Provide the [x, y] coordinate of the cell's center where the given text is located.  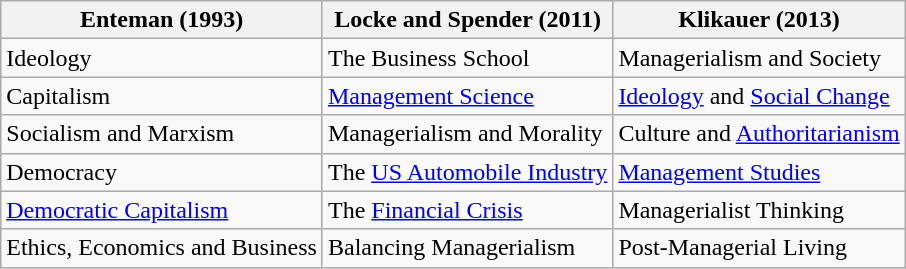
Klikauer (2013) [759, 20]
The Financial Crisis [467, 210]
Ethics, Economics and Business [162, 248]
Balancing Managerialism [467, 248]
The Business School [467, 58]
Locke and Spender (2011) [467, 20]
Managerialist Thinking [759, 210]
Ideology and Social Change [759, 96]
Management Studies [759, 172]
Capitalism [162, 96]
Ideology [162, 58]
Managerialism and Society [759, 58]
Democracy [162, 172]
Management Science [467, 96]
Socialism and Marxism [162, 134]
Culture and Authoritarianism [759, 134]
Post-Managerial Living [759, 248]
Democratic Capitalism [162, 210]
Managerialism and Morality [467, 134]
Enteman (1993) [162, 20]
The US Automobile Industry [467, 172]
